Capture the cell that displays the provided text and extract its (x, y) central coordinate. 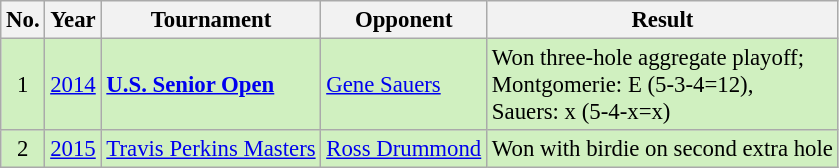
U.S. Senior Open (211, 85)
1 (23, 85)
No. (23, 20)
Travis Perkins Masters (211, 149)
Tournament (211, 20)
Opponent (404, 20)
Ross Drummond (404, 149)
Result (663, 20)
2014 (73, 85)
2 (23, 149)
Gene Sauers (404, 85)
Won with birdie on second extra hole (663, 149)
2015 (73, 149)
Year (73, 20)
Won three-hole aggregate playoff;Montgomerie: E (5-3-4=12),Sauers: x (5-4-x=x) (663, 85)
